Return the (x, y) coordinate for the center point of the cell that contains the specified text.  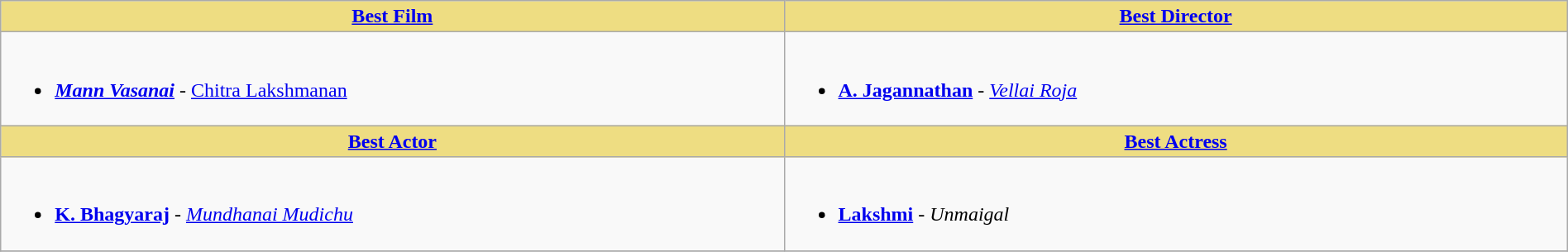
Best Actress (1176, 141)
Mann Vasanai - Chitra Lakshmanan (392, 79)
Lakshmi - Unmaigal (1176, 203)
Best Actor (392, 141)
K. Bhagyaraj - Mundhanai Mudichu (392, 203)
Best Film (392, 17)
A. Jagannathan - Vellai Roja (1176, 79)
Best Director (1176, 17)
